For the text-containing cell, return its midpoint in (X, Y) coordinate format. 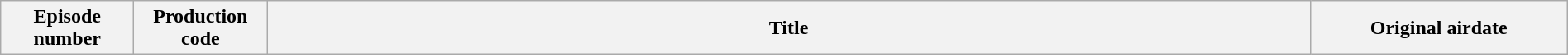
Original airdate (1439, 28)
Title (789, 28)
Production code (200, 28)
Episode number (68, 28)
